Provide the [X, Y] coordinate of the cell's center where the given text is located.  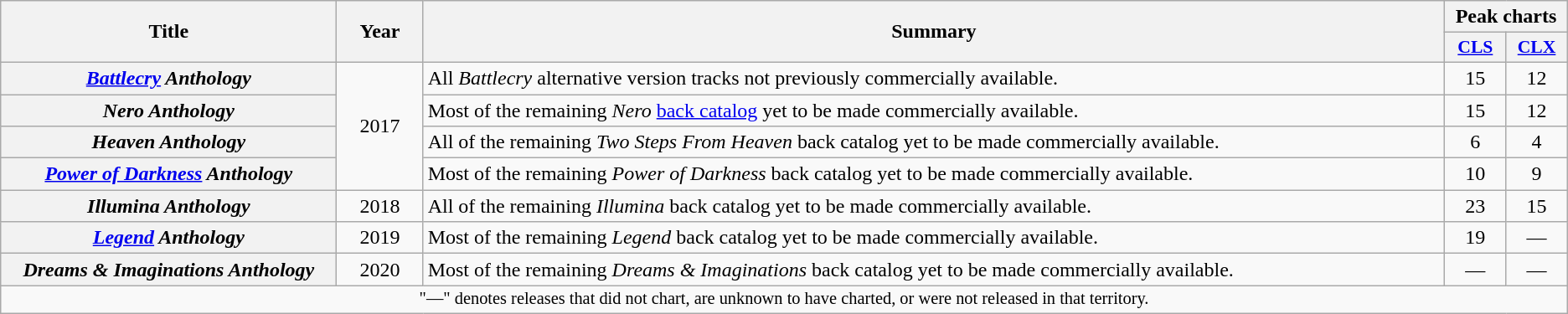
4 [1536, 142]
2017 [380, 126]
All of the remaining Illumina back catalog yet to be made commercially available. [934, 206]
Legend Anthology [169, 238]
All Battlecry alternative version tracks not previously commercially available. [934, 78]
Illumina Anthology [169, 206]
6 [1476, 142]
CLX [1536, 48]
Summary [934, 32]
Nero Anthology [169, 110]
CLS [1476, 48]
23 [1476, 206]
2018 [380, 206]
2020 [380, 270]
Most of the remaining Dreams & Imaginations back catalog yet to be made commercially available. [934, 270]
2019 [380, 238]
Battlecry Anthology [169, 78]
Most of the remaining Nero back catalog yet to be made commercially available. [934, 110]
Power of Darkness Anthology [169, 174]
All of the remaining Two Steps From Heaven back catalog yet to be made commercially available. [934, 142]
"—" denotes releases that did not chart, are unknown to have charted, or were not released in that territory. [784, 300]
Most of the remaining Legend back catalog yet to be made commercially available. [934, 238]
Title [169, 32]
Peak charts [1506, 17]
Dreams & Imaginations Anthology [169, 270]
10 [1476, 174]
19 [1476, 238]
Most of the remaining Power of Darkness back catalog yet to be made commercially available. [934, 174]
9 [1536, 174]
Year [380, 32]
Heaven Anthology [169, 142]
